Scan for the cell matching the given text and deliver its [X, Y] coordinate at center. 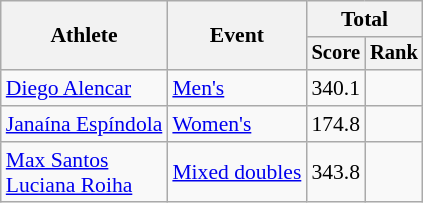
Athlete [84, 36]
Rank [394, 54]
Score [336, 54]
340.1 [336, 88]
Men's [236, 88]
Max SantosLuciana Roiha [84, 172]
174.8 [336, 124]
Mixed doubles [236, 172]
Diego Alencar [84, 88]
343.8 [336, 172]
Event [236, 36]
Janaína Espíndola [84, 124]
Women's [236, 124]
Total [364, 19]
